Capture the cell that displays the provided text and extract its [X, Y] central coordinate. 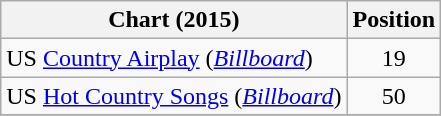
19 [394, 58]
US Hot Country Songs (Billboard) [174, 96]
Position [394, 20]
50 [394, 96]
US Country Airplay (Billboard) [174, 58]
Chart (2015) [174, 20]
